Output the [x, y] coordinate of the center of the cell containing the given text.  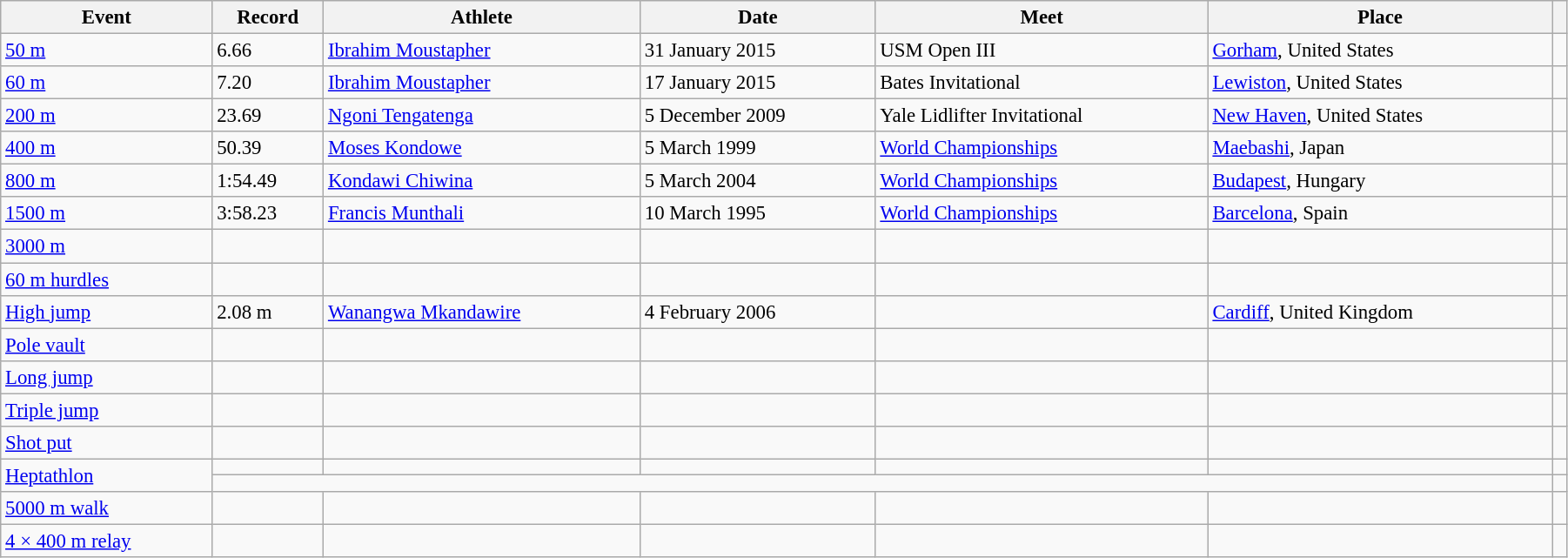
High jump [106, 312]
Budapest, Hungary [1380, 181]
60 m [106, 83]
3000 m [106, 246]
Lewiston, United States [1380, 83]
New Haven, United States [1380, 116]
5 March 1999 [757, 148]
31 January 2015 [757, 50]
2.08 m [268, 312]
Long jump [106, 377]
200 m [106, 116]
23.69 [268, 116]
3:58.23 [268, 213]
50.39 [268, 148]
Record [268, 17]
60 m hurdles [106, 279]
10 March 1995 [757, 213]
Francis Munthali [482, 213]
6.66 [268, 50]
Yale Lidlifter Invitational [1042, 116]
5 December 2009 [757, 116]
4 × 400 m relay [106, 541]
Maebashi, Japan [1380, 148]
Barcelona, Spain [1380, 213]
400 m [106, 148]
Kondawi Chiwina [482, 181]
Wanangwa Mkandawire [482, 312]
1500 m [106, 213]
USM Open III [1042, 50]
Ngoni Tengatenga [482, 116]
4 February 2006 [757, 312]
Bates Invitational [1042, 83]
Triple jump [106, 410]
50 m [106, 50]
800 m [106, 181]
17 January 2015 [757, 83]
Gorham, United States [1380, 50]
5000 m walk [106, 508]
7.20 [268, 83]
1:54.49 [268, 181]
Place [1380, 17]
Meet [1042, 17]
Pole vault [106, 345]
Cardiff, United Kingdom [1380, 312]
Shot put [106, 443]
Event [106, 17]
5 March 2004 [757, 181]
Date [757, 17]
Moses Kondowe [482, 148]
Heptathlon [106, 475]
Athlete [482, 17]
